Return (X, Y) of the center of cell containing provided text 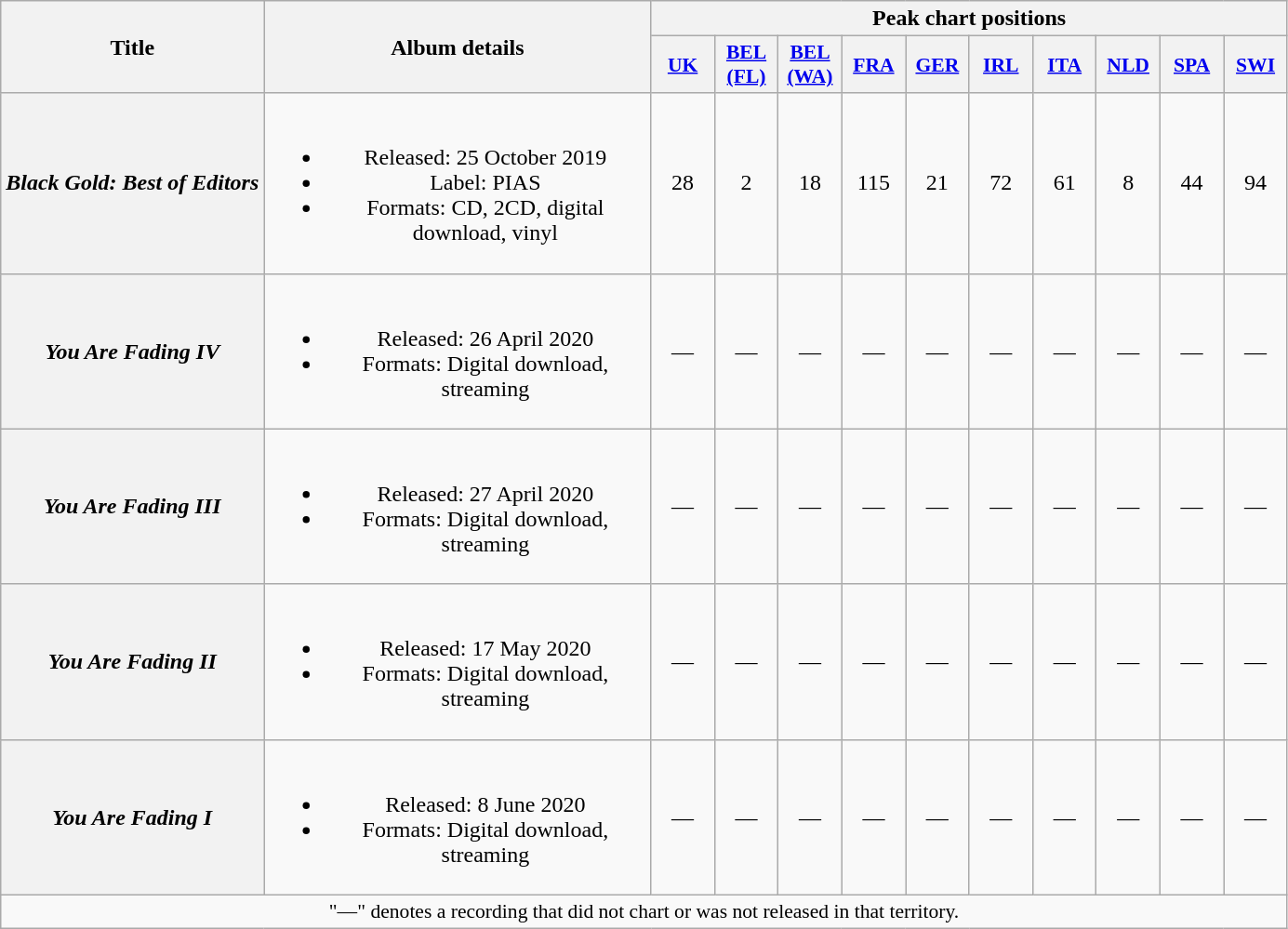
You Are Fading I (132, 816)
Released: 25 October 2019Label: PIASFormats: CD, 2CD, digital download, vinyl (458, 183)
115 (873, 183)
SPA (1191, 65)
You Are Fading IV (132, 352)
72 (1001, 183)
UK (683, 65)
You Are Fading III (132, 506)
SWI (1255, 65)
You Are Fading II (132, 662)
8 (1128, 183)
IRL (1001, 65)
FRA (873, 65)
44 (1191, 183)
2 (746, 183)
Black Gold: Best of Editors (132, 183)
94 (1255, 183)
Released: 8 June 2020Formats: Digital download, streaming (458, 816)
BEL(FL) (746, 65)
Released: 17 May 2020Formats: Digital download, streaming (458, 662)
21 (937, 183)
"—" denotes a recording that did not chart or was not released in that territory. (644, 911)
Released: 26 April 2020Formats: Digital download, streaming (458, 352)
Title (132, 46)
Released: 27 April 2020Formats: Digital download, streaming (458, 506)
BEL(WA) (810, 65)
18 (810, 183)
28 (683, 183)
Peak chart positions (969, 19)
61 (1065, 183)
Album details (458, 46)
ITA (1065, 65)
NLD (1128, 65)
GER (937, 65)
